For the text-containing cell, return its midpoint in [X, Y] coordinate format. 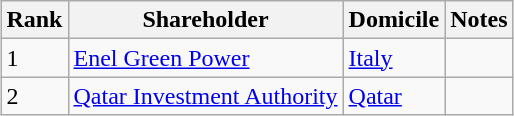
2 [34, 96]
Rank [34, 20]
Shareholder [206, 20]
Domicile [394, 20]
Italy [394, 58]
1 [34, 58]
Qatar Investment Authority [206, 96]
Qatar [394, 96]
Notes [479, 20]
Enel Green Power [206, 58]
